Extract the (X, Y) coordinate from the center of the cell holding the provided text.  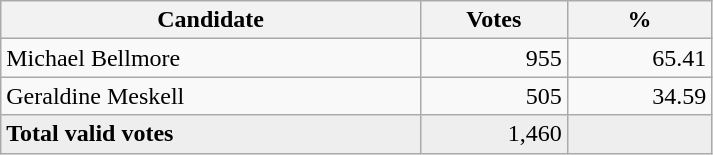
65.41 (639, 58)
1,460 (494, 134)
Votes (494, 20)
505 (494, 96)
% (639, 20)
34.59 (639, 96)
Michael Bellmore (211, 58)
Total valid votes (211, 134)
Geraldine Meskell (211, 96)
955 (494, 58)
Candidate (211, 20)
